Locate the cell with the specified text and output its (x, y) center coordinate. 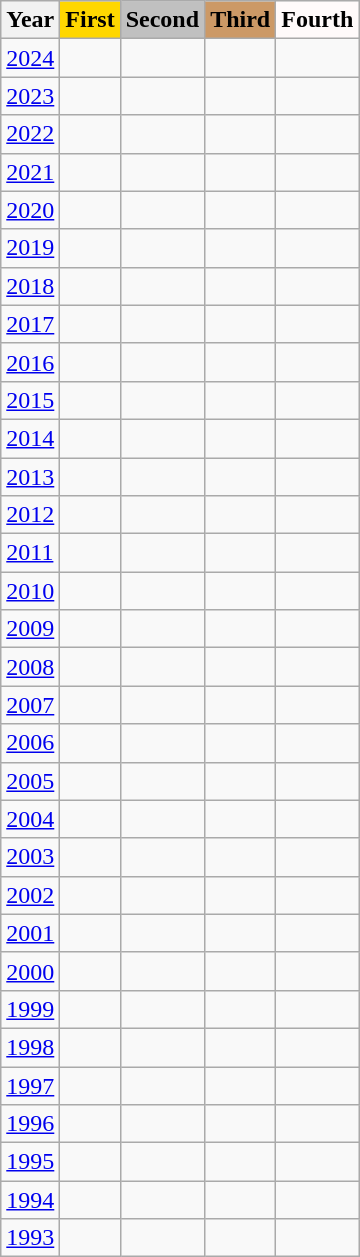
2011 (30, 553)
2004 (30, 819)
2020 (30, 210)
2018 (30, 286)
2016 (30, 362)
2014 (30, 438)
2019 (30, 248)
2005 (30, 781)
2013 (30, 477)
2000 (30, 971)
1993 (30, 1238)
2009 (30, 629)
2022 (30, 134)
1996 (30, 1124)
Third (240, 20)
2007 (30, 705)
2010 (30, 591)
1997 (30, 1085)
2006 (30, 743)
2017 (30, 324)
1998 (30, 1047)
2001 (30, 933)
First (90, 20)
Year (30, 20)
1999 (30, 1009)
Fourth (318, 20)
2021 (30, 172)
2008 (30, 667)
2012 (30, 515)
2023 (30, 96)
2024 (30, 58)
1995 (30, 1162)
2015 (30, 400)
2003 (30, 857)
1994 (30, 1200)
2002 (30, 895)
Second (162, 20)
